Output the [x, y] coordinate of the center of the cell containing the given text.  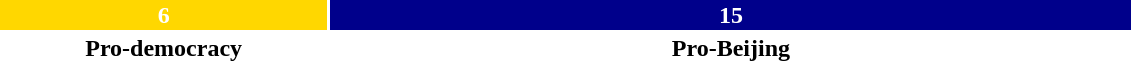
15 [730, 15]
6 [164, 15]
